Return the [X, Y] coordinate for the center point of the cell that contains the specified text.  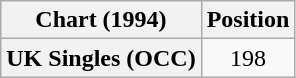
UK Singles (OCC) [101, 58]
198 [248, 58]
Chart (1994) [101, 20]
Position [248, 20]
